Detect which cell encompasses the target text, then output its (x, y) center coordinate. 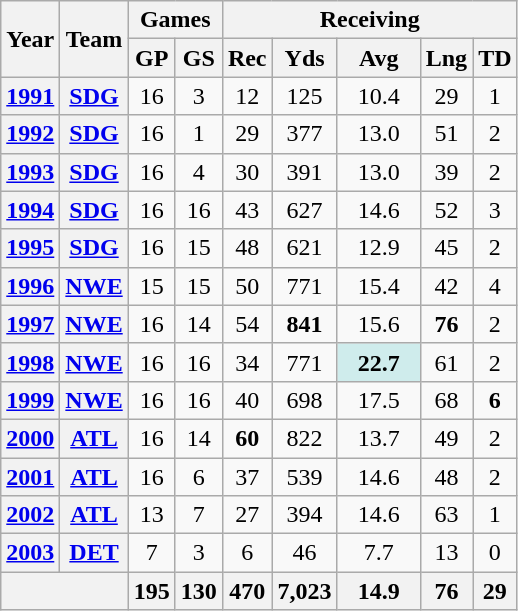
12 (247, 96)
63 (446, 515)
10.4 (378, 96)
1997 (30, 324)
52 (446, 210)
TD (495, 58)
22.7 (378, 362)
27 (247, 515)
7,023 (304, 591)
GS (198, 58)
125 (304, 96)
1999 (30, 400)
130 (198, 591)
13.7 (378, 438)
2001 (30, 477)
841 (304, 324)
Games (175, 20)
822 (304, 438)
46 (304, 553)
45 (446, 248)
470 (247, 591)
539 (304, 477)
7.7 (378, 553)
DET (94, 553)
1998 (30, 362)
377 (304, 134)
1993 (30, 172)
1991 (30, 96)
Year (30, 39)
51 (446, 134)
Team (94, 39)
Avg (378, 58)
Lng (446, 58)
54 (247, 324)
49 (446, 438)
1995 (30, 248)
2003 (30, 553)
14.9 (378, 591)
34 (247, 362)
12.9 (378, 248)
1996 (30, 286)
43 (247, 210)
1992 (30, 134)
2000 (30, 438)
627 (304, 210)
40 (247, 400)
621 (304, 248)
GP (152, 58)
Rec (247, 58)
60 (247, 438)
Yds (304, 58)
391 (304, 172)
2002 (30, 515)
30 (247, 172)
39 (446, 172)
61 (446, 362)
Receiving (370, 20)
15.4 (378, 286)
42 (446, 286)
50 (247, 286)
68 (446, 400)
394 (304, 515)
17.5 (378, 400)
15.6 (378, 324)
195 (152, 591)
0 (495, 553)
1994 (30, 210)
698 (304, 400)
37 (247, 477)
